Scan for the cell matching the given text and deliver its (X, Y) coordinate at center. 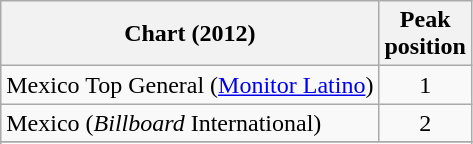
1 (425, 85)
Mexico Top General (Monitor Latino) (190, 85)
Peakposition (425, 34)
Chart (2012) (190, 34)
2 (425, 123)
Mexico (Billboard International) (190, 123)
